Search for the cell housing the specified text and yield its (x, y) center coordinate. 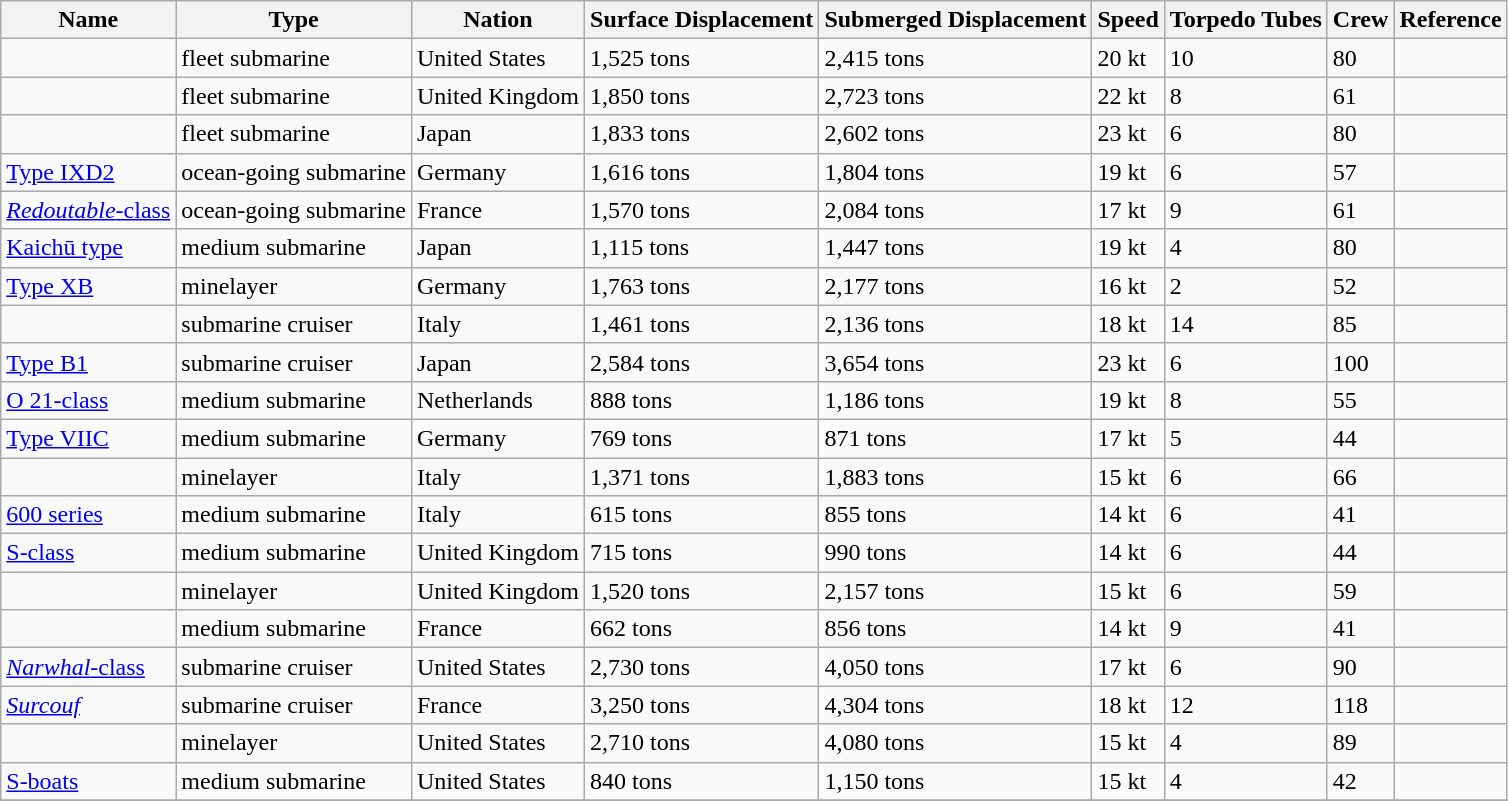
4,080 tons (956, 743)
12 (1246, 705)
1,804 tons (956, 172)
Netherlands (498, 400)
Type VIIC (88, 438)
2,730 tons (702, 667)
2,084 tons (956, 210)
O 21-class (88, 400)
2,415 tons (956, 58)
20 kt (1128, 58)
Type IXD2 (88, 172)
1,616 tons (702, 172)
888 tons (702, 400)
22 kt (1128, 96)
1,763 tons (702, 286)
2,177 tons (956, 286)
Type (294, 20)
1,525 tons (702, 58)
2,602 tons (956, 134)
840 tons (702, 781)
118 (1360, 705)
4,050 tons (956, 667)
14 (1246, 324)
1,447 tons (956, 248)
Name (88, 20)
Type B1 (88, 362)
66 (1360, 477)
856 tons (956, 629)
1,461 tons (702, 324)
769 tons (702, 438)
615 tons (702, 515)
990 tons (956, 553)
2,710 tons (702, 743)
Reference (1450, 20)
Redoutable-class (88, 210)
S-class (88, 553)
1,115 tons (702, 248)
1,371 tons (702, 477)
1,850 tons (702, 96)
715 tons (702, 553)
90 (1360, 667)
3,250 tons (702, 705)
89 (1360, 743)
100 (1360, 362)
Speed (1128, 20)
2,584 tons (702, 362)
S-boats (88, 781)
Surcouf (88, 705)
3,654 tons (956, 362)
2,723 tons (956, 96)
1,186 tons (956, 400)
Submerged Displacement (956, 20)
2,136 tons (956, 324)
Surface Displacement (702, 20)
Torpedo Tubes (1246, 20)
10 (1246, 58)
871 tons (956, 438)
2 (1246, 286)
Crew (1360, 20)
16 kt (1128, 286)
1,883 tons (956, 477)
59 (1360, 591)
1,520 tons (702, 591)
662 tons (702, 629)
57 (1360, 172)
2,157 tons (956, 591)
Type XB (88, 286)
55 (1360, 400)
600 series (88, 515)
52 (1360, 286)
1,150 tons (956, 781)
855 tons (956, 515)
Nation (498, 20)
1,833 tons (702, 134)
5 (1246, 438)
85 (1360, 324)
Narwhal-class (88, 667)
Kaichū type (88, 248)
1,570 tons (702, 210)
42 (1360, 781)
4,304 tons (956, 705)
